Find where the given text appears and provide that cell's center as [X, Y] coordinate. 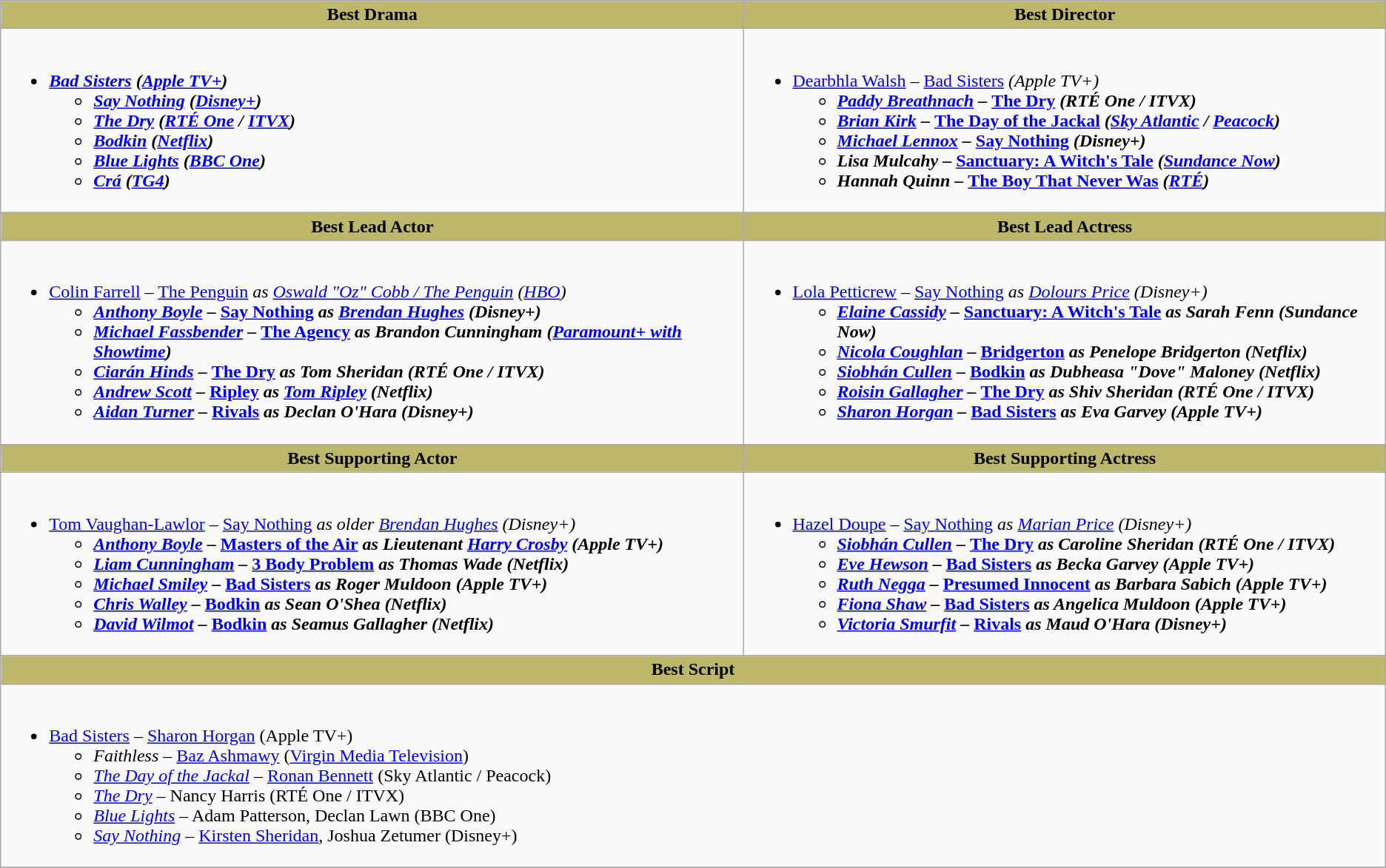
Bad Sisters (Apple TV+)Say Nothing (Disney+)The Dry (RTÉ One / ITVX)Bodkin (Netflix)Blue Lights (BBC One)Crá (TG4) [372, 121]
Best Lead Actor [372, 226]
Best Supporting Actor [372, 458]
Best Script [693, 670]
Best Drama [372, 15]
Best Supporting Actress [1065, 458]
Best Director [1065, 15]
Best Lead Actress [1065, 226]
